Output the (x, y) coordinate of the center of the cell containing the given text.  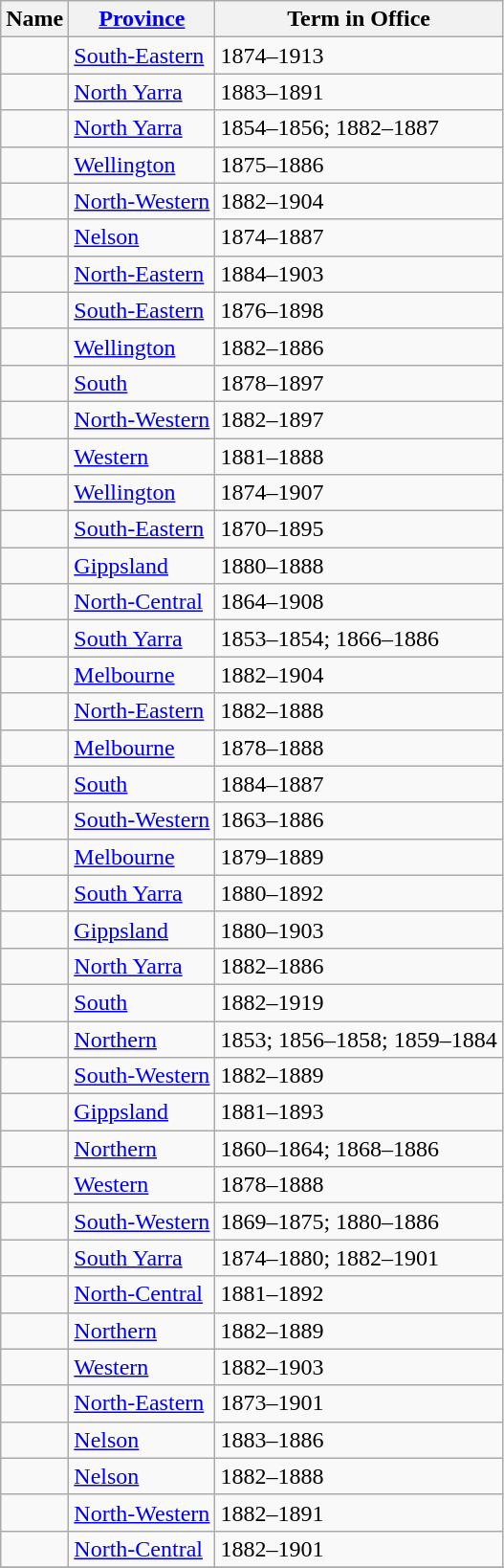
1882–1891 (359, 1512)
1883–1886 (359, 1440)
1880–1888 (359, 566)
1873–1901 (359, 1403)
1875–1886 (359, 165)
1881–1888 (359, 457)
1880–1903 (359, 930)
1863–1886 (359, 820)
1874–1887 (359, 237)
1883–1891 (359, 92)
1860–1864; 1868–1886 (359, 1149)
Province (142, 19)
1882–1901 (359, 1549)
1882–1903 (359, 1367)
1879–1889 (359, 857)
1874–1913 (359, 56)
1881–1893 (359, 1112)
1864–1908 (359, 602)
1882–1919 (359, 1002)
1874–1907 (359, 493)
1882–1897 (359, 419)
1854–1856; 1882–1887 (359, 128)
1870–1895 (359, 529)
1876–1898 (359, 310)
1884–1903 (359, 274)
Name (34, 19)
Term in Office (359, 19)
1853; 1856–1858; 1859–1884 (359, 1039)
1878–1897 (359, 383)
1869–1875; 1880–1886 (359, 1221)
1880–1892 (359, 893)
1881–1892 (359, 1294)
1853–1854; 1866–1886 (359, 638)
1884–1887 (359, 784)
1874–1880; 1882–1901 (359, 1258)
